Output the (X, Y) coordinate of the center of the cell containing the given text.  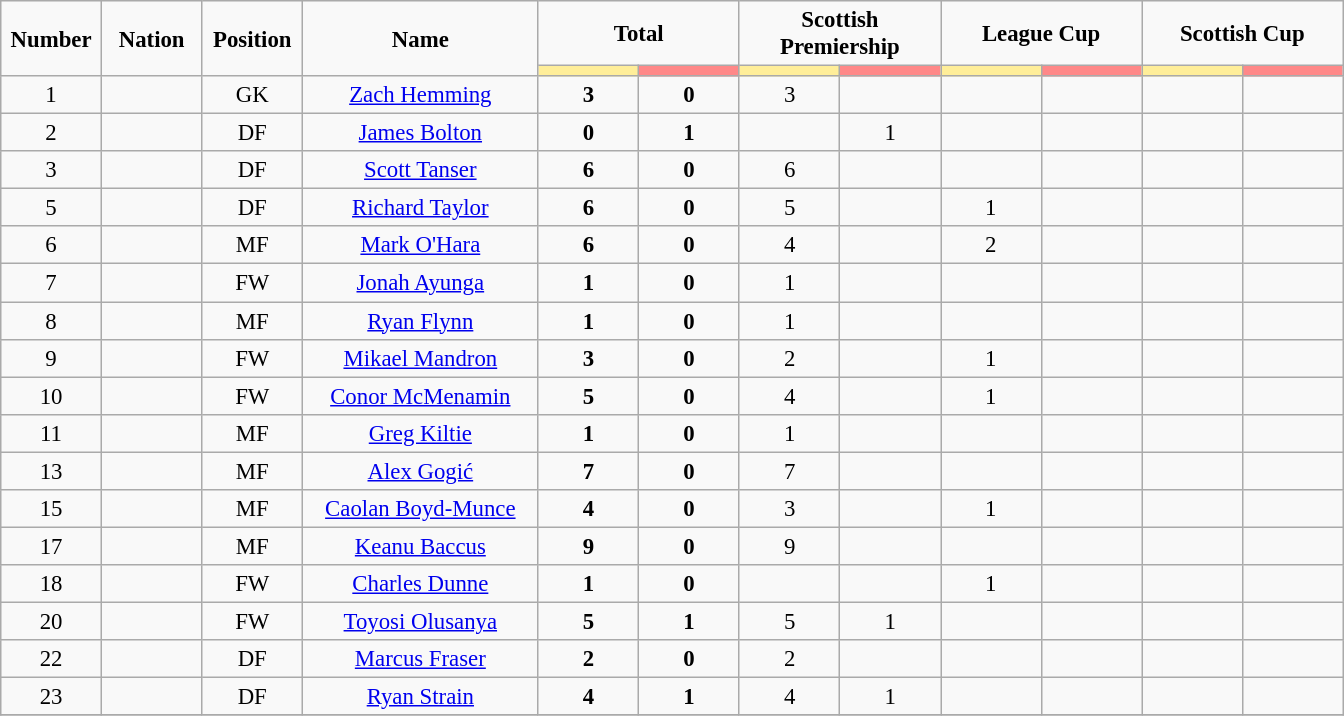
Zach Hemming (421, 95)
17 (52, 546)
Ryan Strain (421, 697)
Nation (152, 38)
Toyosi Olusanya (421, 621)
Richard Taylor (421, 208)
8 (52, 321)
GK (252, 95)
Name (421, 38)
Ryan Flynn (421, 321)
Greg Kiltie (421, 433)
Jonah Ayunga (421, 283)
15 (52, 509)
Total (638, 34)
James Bolton (421, 133)
Alex Gogić (421, 471)
Number (52, 38)
Mark O'Hara (421, 245)
Position (252, 38)
League Cup (1040, 34)
23 (52, 697)
Conor McMenamin (421, 396)
Charles Dunne (421, 584)
10 (52, 396)
Scottish Premiership (840, 34)
22 (52, 659)
Scottish Cup (1242, 34)
Marcus Fraser (421, 659)
Scott Tanser (421, 170)
Keanu Baccus (421, 546)
11 (52, 433)
Caolan Boyd-Munce (421, 509)
18 (52, 584)
Mikael Mandron (421, 358)
13 (52, 471)
20 (52, 621)
